Scan for the cell matching the given text and deliver its [X, Y] coordinate at center. 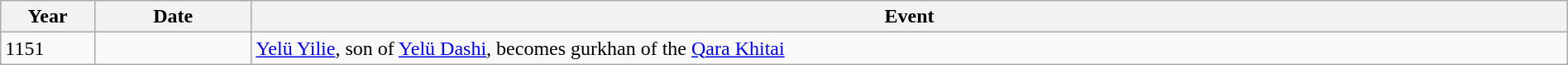
Event [910, 17]
1151 [48, 48]
Year [48, 17]
Yelü Yilie, son of Yelü Dashi, becomes gurkhan of the Qara Khitai [910, 48]
Date [172, 17]
